Find where the given text appears and provide that cell's center as (x, y) coordinate. 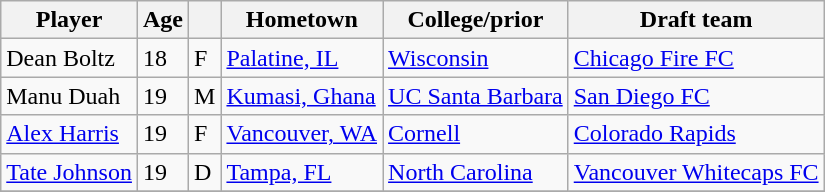
Manu Duah (70, 96)
UC Santa Barbara (476, 96)
M (205, 96)
College/prior (476, 20)
Player (70, 20)
Tate Johnson (70, 172)
Palatine, IL (302, 58)
Wisconsin (476, 58)
Draft team (696, 20)
Colorado Rapids (696, 134)
Hometown (302, 20)
Tampa, FL (302, 172)
Vancouver Whitecaps FC (696, 172)
Kumasi, Ghana (302, 96)
North Carolina (476, 172)
Alex Harris (70, 134)
Cornell (476, 134)
Dean Boltz (70, 58)
San Diego FC (696, 96)
18 (162, 58)
Vancouver, WA (302, 134)
Age (162, 20)
Chicago Fire FC (696, 58)
D (205, 172)
